For the text-containing cell, return its midpoint in [x, y] coordinate format. 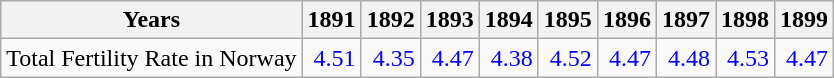
4.35 [390, 58]
4.48 [686, 58]
1895 [568, 20]
1898 [746, 20]
Years [152, 20]
4.38 [508, 58]
1891 [332, 20]
4.52 [568, 58]
1896 [626, 20]
1892 [390, 20]
4.51 [332, 58]
1899 [804, 20]
4.53 [746, 58]
1897 [686, 20]
1893 [450, 20]
Total Fertility Rate in Norway [152, 58]
1894 [508, 20]
